Locate the cell with the specified text and output its (X, Y) center coordinate. 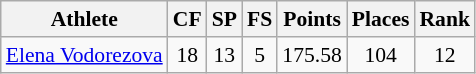
FS (260, 19)
175.58 (312, 55)
Places (381, 19)
5 (260, 55)
104 (381, 55)
CF (188, 19)
13 (224, 55)
18 (188, 55)
Athlete (84, 19)
Elena Vodorezova (84, 55)
12 (444, 55)
Rank (444, 19)
SP (224, 19)
Points (312, 19)
